Pinpoint the cell where the given text exists, returning its [x, y] midpoint coordinate. 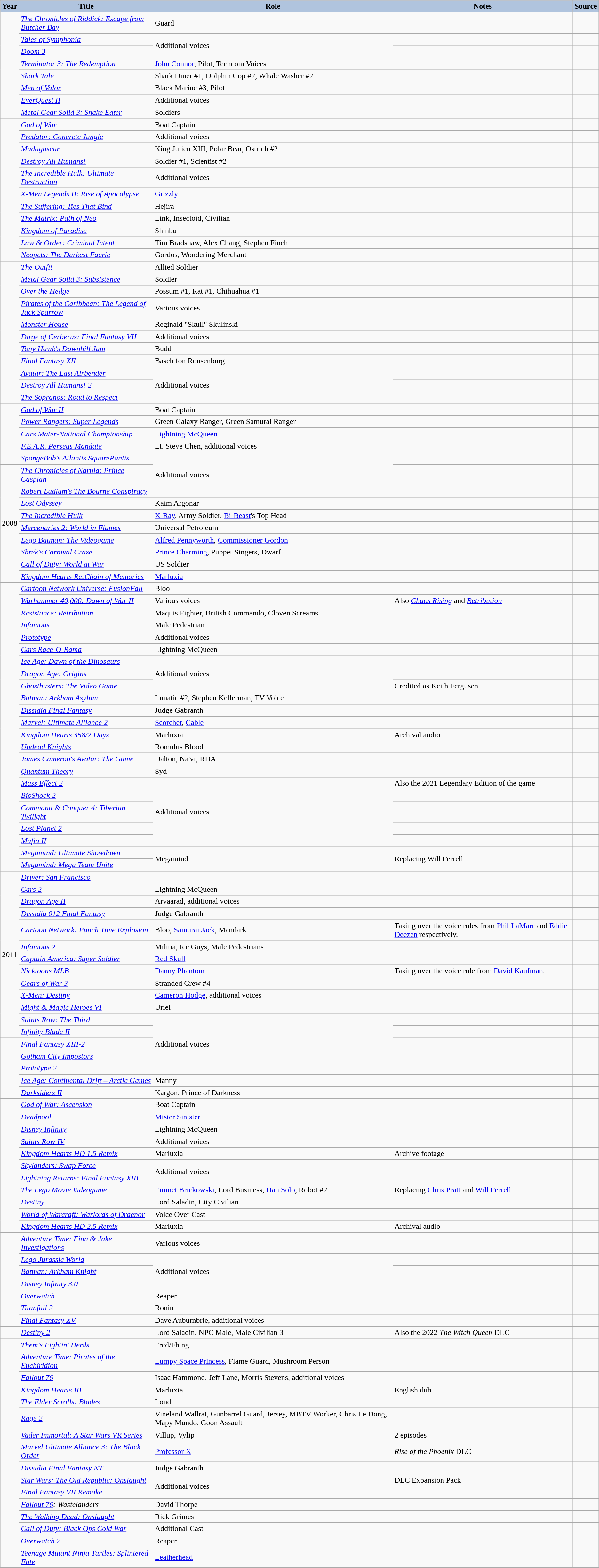
Lego Batman: The Videogame [86, 540]
DLC Expansion Pack [483, 1480]
Saints Row IV [86, 1141]
God of War [86, 124]
Adventure Time: Pirates of the Enchiridion [86, 1361]
Captain America: Super Soldier [86, 959]
Robert Ludlum's The Bourne Conspiracy [86, 491]
Deadpool [86, 1117]
Villup, Vylip [273, 1435]
Additional Cast [273, 1529]
Stranded Crew #4 [273, 983]
Saints Row: The Third [86, 1020]
BioShock 2 [86, 796]
English dub [483, 1390]
Destiny 2 [86, 1332]
Budd [273, 349]
Syd [273, 771]
Tony Hawk's Downhill Jam [86, 349]
Vader Immortal: A Star Wars VR Series [86, 1435]
Lightning Returns: Final Fantasy XIII [86, 1178]
Megamind: Ultimate Showdown [86, 853]
Dissidia 012 Final Fantasy [86, 913]
Soldier [273, 279]
Shark Tale [86, 76]
Mass Effect 2 [86, 783]
Call of Duty: World at War [86, 564]
Kingdom Hearts HD 1.5 Remix [86, 1153]
Infinity Blade II [86, 1032]
Overwatch [86, 1296]
Arvaarad, additional voices [273, 901]
Shrek's Carnival Craze [86, 552]
Destroy All Humans! 2 [86, 385]
Lost Planet 2 [86, 828]
Disney Infinity 3.0 [86, 1284]
Also the 2021 Legendary Edition of the game [483, 783]
Allied Soldier [273, 267]
Tim Bradshaw, Alex Chang, Stephen Finch [273, 243]
Lt. Steve Chen, additional voices [273, 446]
Dirge of Cerberus: Final Fantasy VII [86, 336]
Danny Phantom [273, 971]
Year [10, 6]
The Matrix: Path of Neo [86, 218]
Leatherhead [273, 1557]
US Soldier [273, 564]
Lost Odyssey [86, 503]
World of Warcraft: Warlords of Draenor [86, 1214]
Title [86, 6]
Emmet Brickowski, Lord Business, Han Solo, Robot #2 [273, 1190]
Archive footage [483, 1153]
Lord Saladin, City Civilian [273, 1202]
Terminator 3: The Redemption [86, 64]
Cartoon Network: Punch Time Explosion [86, 930]
Universal Petroleum [273, 528]
Teenage Mutant Ninja Turtles: Splintered Fate [86, 1557]
The Sopranos: Road to Respect [86, 397]
Monster House [86, 324]
The Chronicles of Riddick: Escape from Butcher Bay [86, 23]
Manny [273, 1080]
Taking over the voice roles from Phil LaMarr and Eddie Deezen respectively. [483, 930]
Ice Age: Dawn of the Dinosaurs [86, 662]
Maquis Fighter, British Commando, Cloven Screams [273, 613]
The Suffering: Ties That Bind [86, 206]
Dave Auburnbrie, additional voices [273, 1320]
Rage 2 [86, 1418]
Madagascar [86, 149]
Metal Gear Solid 3: Subsistence [86, 279]
Lord Saladin, NPC Male, Male Civilian 3 [273, 1332]
Lond [273, 1402]
Basch fon Ronsenburg [273, 361]
Mister Sinister [273, 1117]
God of War: Ascension [86, 1105]
Final Fantasy VII Remake [86, 1492]
Fred/Fhtng [273, 1345]
Final Fantasy XV [86, 1320]
The Walking Dead: Onslaught [86, 1517]
Them's Fightin' Herds [86, 1345]
SpongeBob's Atlantis SquarePantis [86, 458]
Cars Mater-National Championship [86, 434]
Link, Insectoid, Civilian [273, 218]
Infamous 2 [86, 946]
Might & Magic Heroes VI [86, 1007]
Lunatic #2, Stephen Kellerman, TV Voice [273, 698]
Final Fantasy XIII-2 [86, 1044]
Lego Jurassic World [86, 1259]
Dissidia Final Fantasy NT [86, 1468]
Ronin [273, 1308]
King Julien XIII, Polar Bear, Ostrich #2 [273, 149]
Predator: Concrete Jungle [86, 137]
Mafia II [86, 841]
The Incredible Hulk: Ultimate Destruction [86, 178]
Law & Order: Criminal Intent [86, 243]
Militia, Ice Guys, Male Pedestrians [273, 946]
Dragon Age: Origins [86, 674]
Avatar: The Last Airbender [86, 373]
Notes [483, 6]
Kingdom Hearts Re:Chain of Memories [86, 576]
Bloo [273, 589]
Tales of Symphonia [86, 39]
Soldiers [273, 112]
Taking over the voice role from David Kaufman. [483, 971]
Rick Grimes [273, 1517]
Resistance: Retribution [86, 613]
Pirates of the Caribbean: The Legend of Jack Sparrow [86, 308]
Final Fantasy XII [86, 361]
Prince Charming, Puppet Singers, Dwarf [273, 552]
Marvel Ultimate Alliance 3: The Black Order [86, 1452]
Undead Knights [86, 747]
Grizzly [273, 194]
Hejira [273, 206]
Doom 3 [86, 51]
Quantum Theory [86, 771]
Replacing Will Ferrell [483, 859]
X-Men: Destiny [86, 995]
Voice Over Cast [273, 1214]
Disney Infinity [86, 1129]
Black Marine #3, Pilot [273, 88]
John Connor, Pilot, Techcom Voices [273, 64]
Source [586, 6]
Guard [273, 23]
Soldier #1, Scientist #2 [273, 161]
Fallout 76: Wastelanders [86, 1504]
Over the Hedge [86, 291]
2008 [10, 523]
Neopets: The Darkest Faerie [86, 255]
Possum #1, Rat #1, Chihuahua #1 [273, 291]
Power Rangers: Super Legends [86, 422]
Red Skull [273, 959]
Green Galaxy Ranger, Green Samurai Ranger [273, 422]
Role [273, 6]
Prototype 2 [86, 1068]
Star Wars: The Old Republic: Onslaught [86, 1480]
Batman: Arkham Asylum [86, 698]
Destroy All Humans! [86, 161]
Mercenaries 2: World in Flames [86, 528]
Kingdom Hearts 358/2 Days [86, 734]
Dalton, Na'vi, RDA [273, 759]
Men of Valor [86, 88]
Destiny [86, 1202]
Lumpy Space Princess, Flame Guard, Mushroom Person [273, 1361]
Batman: Arkham Knight [86, 1272]
Kaim Argonar [273, 503]
Romulus Blood [273, 747]
James Cameron's Avatar: The Game [86, 759]
Cameron Hodge, additional voices [273, 995]
Metal Gear Solid 3: Snake Eater [86, 112]
Adventure Time: Finn & Jake Investigations [86, 1243]
Nicktoons MLB [86, 971]
Kingdom of Paradise [86, 231]
Titanfall 2 [86, 1308]
Gordos, Wondering Merchant [273, 255]
Darksiders II [86, 1093]
David Thorpe [273, 1504]
The Chronicles of Narnia: Prince Caspian [86, 474]
Overwatch 2 [86, 1541]
Call of Duty: Black Ops Cold War [86, 1529]
EverQuest II [86, 100]
Scorcher, Cable [273, 722]
The Incredible Hulk [86, 515]
Driver: San Francisco [86, 877]
Cars Race-O-Rama [86, 649]
X-Men Legends II: Rise of Apocalypse [86, 194]
X-Ray, Army Soldier, Bi-Beast's Top Head [273, 515]
Cartoon Network Universe: FusionFall [86, 589]
Kingdom Hearts III [86, 1390]
Infamous [86, 625]
Uriel [273, 1007]
Rise of the Phoenix DLC [483, 1452]
2 episodes [483, 1435]
Kargon, Prince of Darkness [273, 1093]
The Elder Scrolls: Blades [86, 1402]
The Lego Movie Videogame [86, 1190]
2011 [10, 954]
Replacing Chris Pratt and Will Ferrell [483, 1190]
Prototype [86, 637]
Megamind [273, 859]
Ghostbusters: The Video Game [86, 686]
The Outfit [86, 267]
Warhammer 40,000: Dawn of War II [86, 601]
God of War II [86, 410]
Professor X [273, 1452]
Shinbu [273, 231]
Reginald "Skull" Skulinski [273, 324]
Also the 2022 The Witch Queen DLC [483, 1332]
Command & Conquer 4: Tiberian Twilight [86, 812]
Alfred Pennyworth, Commissioner Gordon [273, 540]
Shark Diner #1, Dolphin Cop #2, Whale Washer #2 [273, 76]
Credited as Keith Fergusen [483, 686]
Kingdom Hearts HD 2.5 Remix [86, 1227]
F.E.A.R. Perseus Mandate [86, 446]
Isaac Hammond, Jeff Lane, Morris Stevens, additional voices [273, 1377]
Gotham City Impostors [86, 1056]
Skylanders: Swap Force [86, 1165]
Also Chaos Rising and Retribution [483, 601]
Male Pedestrian [273, 625]
Dissidia Final Fantasy [86, 710]
Dragon Age II [86, 901]
Fallout 76 [86, 1377]
Bloo, Samurai Jack, Mandark [273, 930]
Vineland Wallrat, Gunbarrel Guard, Jersey, MBTV Worker, Chris Le Dong, Mapy Mundo, Goon Assault [273, 1418]
Cars 2 [86, 889]
Ice Age: Continental Drift – Arctic Games [86, 1080]
Gears of War 3 [86, 983]
Marvel: Ultimate Alliance 2 [86, 722]
Megamind: Mega Team Unite [86, 865]
